From the cell containing the given text, extract its center point as (X, Y) coordinate. 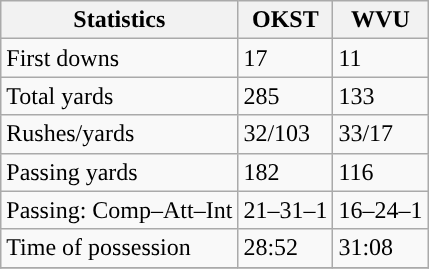
Rushes/yards (120, 134)
31:08 (380, 248)
285 (286, 96)
33/17 (380, 134)
First downs (120, 58)
28:52 (286, 248)
Total yards (120, 96)
16–24–1 (380, 210)
Statistics (120, 20)
182 (286, 172)
116 (380, 172)
21–31–1 (286, 210)
Passing yards (120, 172)
Time of possession (120, 248)
17 (286, 58)
11 (380, 58)
32/103 (286, 134)
Passing: Comp–Att–Int (120, 210)
WVU (380, 20)
133 (380, 96)
OKST (286, 20)
